Search for the cell housing the specified text and yield its [x, y] center coordinate. 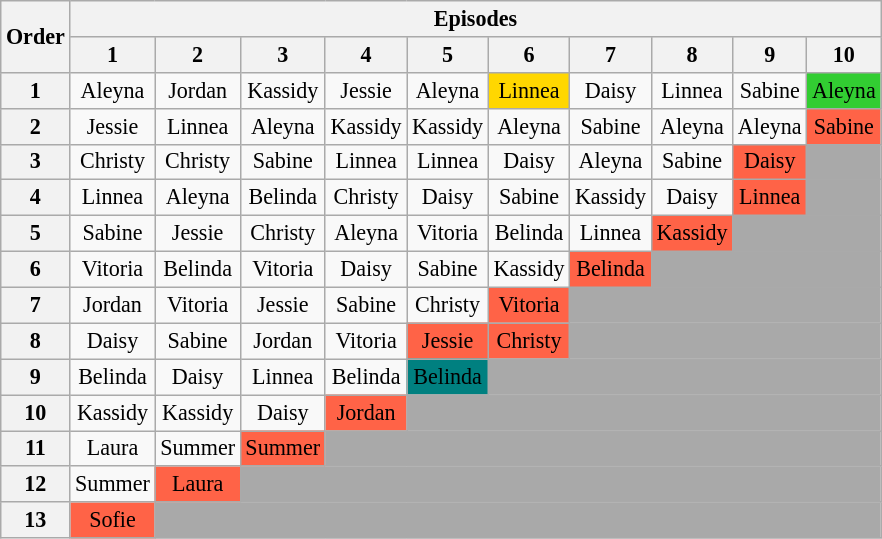
Order [36, 36]
Episodes [476, 18]
13 [36, 520]
11 [36, 448]
Sofie [112, 520]
12 [36, 484]
